Locate the cell with the specified text and output its (x, y) center coordinate. 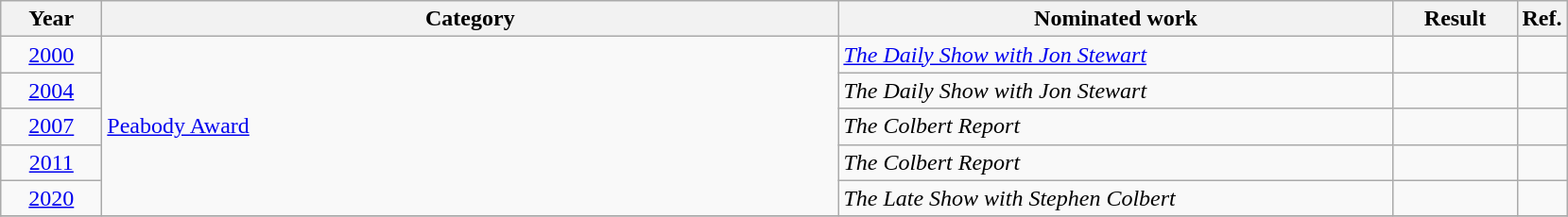
Peabody Award (471, 126)
Year (51, 19)
2004 (51, 91)
2011 (51, 162)
Result (1456, 19)
2007 (51, 126)
2020 (51, 198)
Category (471, 19)
2000 (51, 55)
The Late Show with Stephen Colbert (1115, 198)
Ref. (1542, 19)
Nominated work (1115, 19)
